Extract the [x, y] coordinate from the center of the cell holding the provided text.  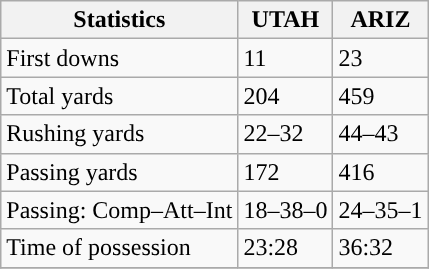
18–38–0 [286, 210]
UTAH [286, 20]
Total yards [120, 96]
Passing: Comp–Att–Int [120, 210]
ARIZ [380, 20]
Statistics [120, 20]
44–43 [380, 134]
36:32 [380, 248]
416 [380, 172]
Time of possession [120, 248]
204 [286, 96]
23:28 [286, 248]
11 [286, 58]
First downs [120, 58]
22–32 [286, 134]
23 [380, 58]
Rushing yards [120, 134]
Passing yards [120, 172]
172 [286, 172]
24–35–1 [380, 210]
459 [380, 96]
